Scan for the cell matching the given text and deliver its (X, Y) coordinate at center. 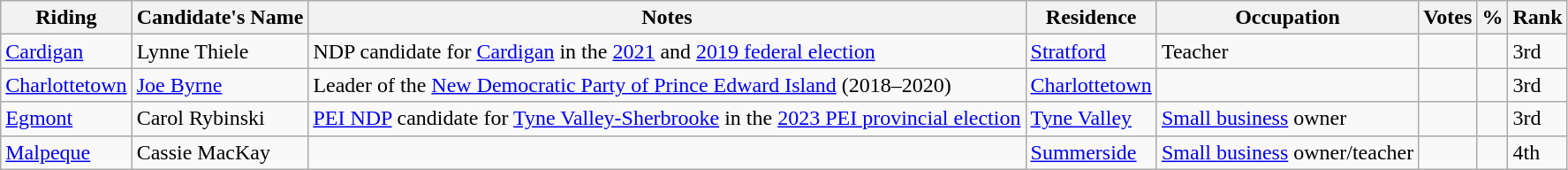
Teacher (1287, 51)
Leader of the New Democratic Party of Prince Edward Island (2018–2020) (667, 85)
% (1493, 18)
Riding (66, 18)
PEI NDP candidate for Tyne Valley-Sherbrooke in the 2023 PEI provincial election (667, 119)
Occupation (1287, 18)
Lynne Thiele (220, 51)
Stratford (1091, 51)
Rank (1537, 18)
Residence (1091, 18)
Summerside (1091, 152)
Small business owner (1287, 119)
Joe Byrne (220, 85)
4th (1537, 152)
Carol Rybinski (220, 119)
Tyne Valley (1091, 119)
Cassie MacKay (220, 152)
Malpeque (66, 152)
Candidate's Name (220, 18)
Votes (1448, 18)
Cardigan (66, 51)
Small business owner/teacher (1287, 152)
Notes (667, 18)
NDP candidate for Cardigan in the 2021 and 2019 federal election (667, 51)
Egmont (66, 119)
